Pinpoint the cell where the given text exists, returning its [X, Y] midpoint coordinate. 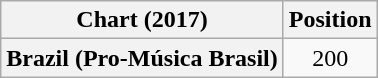
Position [330, 20]
Brazil (Pro-Música Brasil) [142, 58]
Chart (2017) [142, 20]
200 [330, 58]
